Return (X, Y) of the center of cell containing provided text 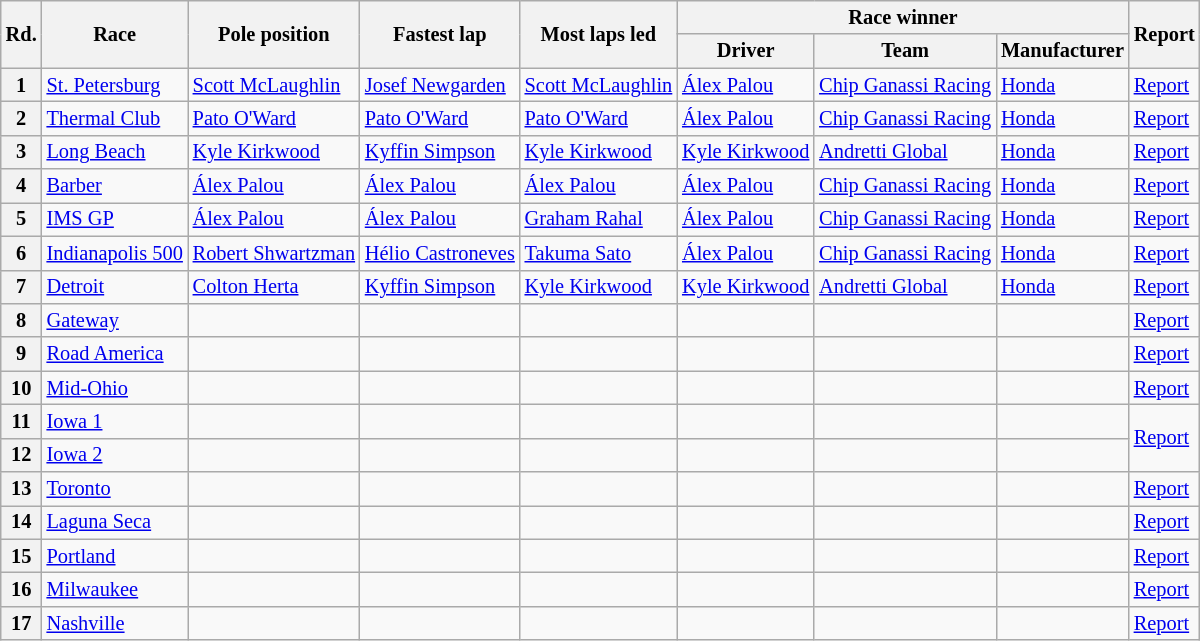
Fastest lap (440, 34)
17 (22, 623)
Mid-Ohio (115, 388)
Barber (115, 186)
16 (22, 589)
Race (115, 34)
7 (22, 287)
Manufacturer (1062, 51)
Race winner (903, 17)
Graham Rahal (598, 219)
Josef Newgarden (440, 85)
Road America (115, 354)
13 (22, 489)
Iowa 1 (115, 421)
Rd. (22, 34)
Toronto (115, 489)
2 (22, 118)
Colton Herta (274, 287)
St. Petersburg (115, 85)
Nashville (115, 623)
Robert Shwartzman (274, 253)
Portland (115, 556)
Long Beach (115, 152)
8 (22, 320)
3 (22, 152)
Hélio Castroneves (440, 253)
Most laps led (598, 34)
Team (905, 51)
5 (22, 219)
Gateway (115, 320)
10 (22, 388)
14 (22, 522)
Indianapolis 500 (115, 253)
IMS GP (115, 219)
4 (22, 186)
Milwaukee (115, 589)
12 (22, 455)
Laguna Seca (115, 522)
9 (22, 354)
15 (22, 556)
6 (22, 253)
11 (22, 421)
1 (22, 85)
Pole position (274, 34)
Takuma Sato (598, 253)
Driver (746, 51)
Detroit (115, 287)
Thermal Club (115, 118)
Iowa 2 (115, 455)
